For the text-containing cell, return its midpoint in (x, y) coordinate format. 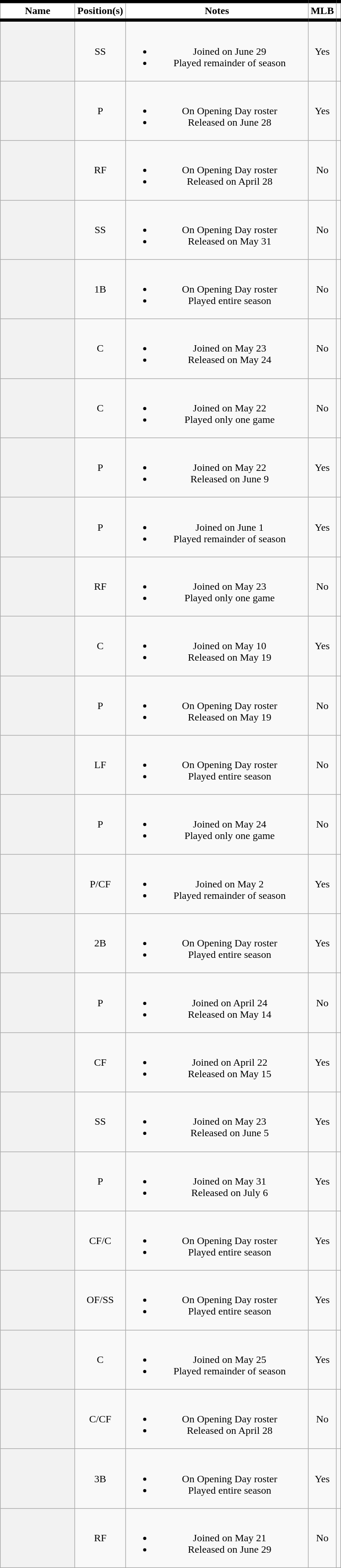
Joined on May 2Played remainder of season (217, 884)
1B (100, 289)
Joined on May 10Released on May 19 (217, 646)
Joined on April 24Released on May 14 (217, 1003)
Notes (217, 11)
Joined on May 23Released on June 5 (217, 1122)
CF (100, 1062)
Joined on May 22Released on June 9 (217, 467)
3B (100, 1478)
Joined on May 21Released on June 29 (217, 1538)
Joined on June 1Played remainder of season (217, 527)
LF (100, 765)
Joined on April 22Released on May 15 (217, 1062)
OF/SS (100, 1300)
On Opening Day rosterReleased on May 31 (217, 230)
CF/C (100, 1241)
On Opening Day rosterReleased on June 28 (217, 111)
Joined on May 24Played only one game (217, 825)
Joined on June 29Played remainder of season (217, 51)
MLB (322, 11)
Position(s) (100, 11)
Joined on May 22Played only one game (217, 408)
Joined on May 31Released on July 6 (217, 1181)
C/CF (100, 1419)
Name (38, 11)
2B (100, 943)
P/CF (100, 884)
Joined on May 23Released on May 24 (217, 349)
Joined on May 23Played only one game (217, 586)
On Opening Day rosterReleased on May 19 (217, 706)
Joined on May 25Played remainder of season (217, 1360)
